Scan for the cell matching the given text and deliver its (x, y) coordinate at center. 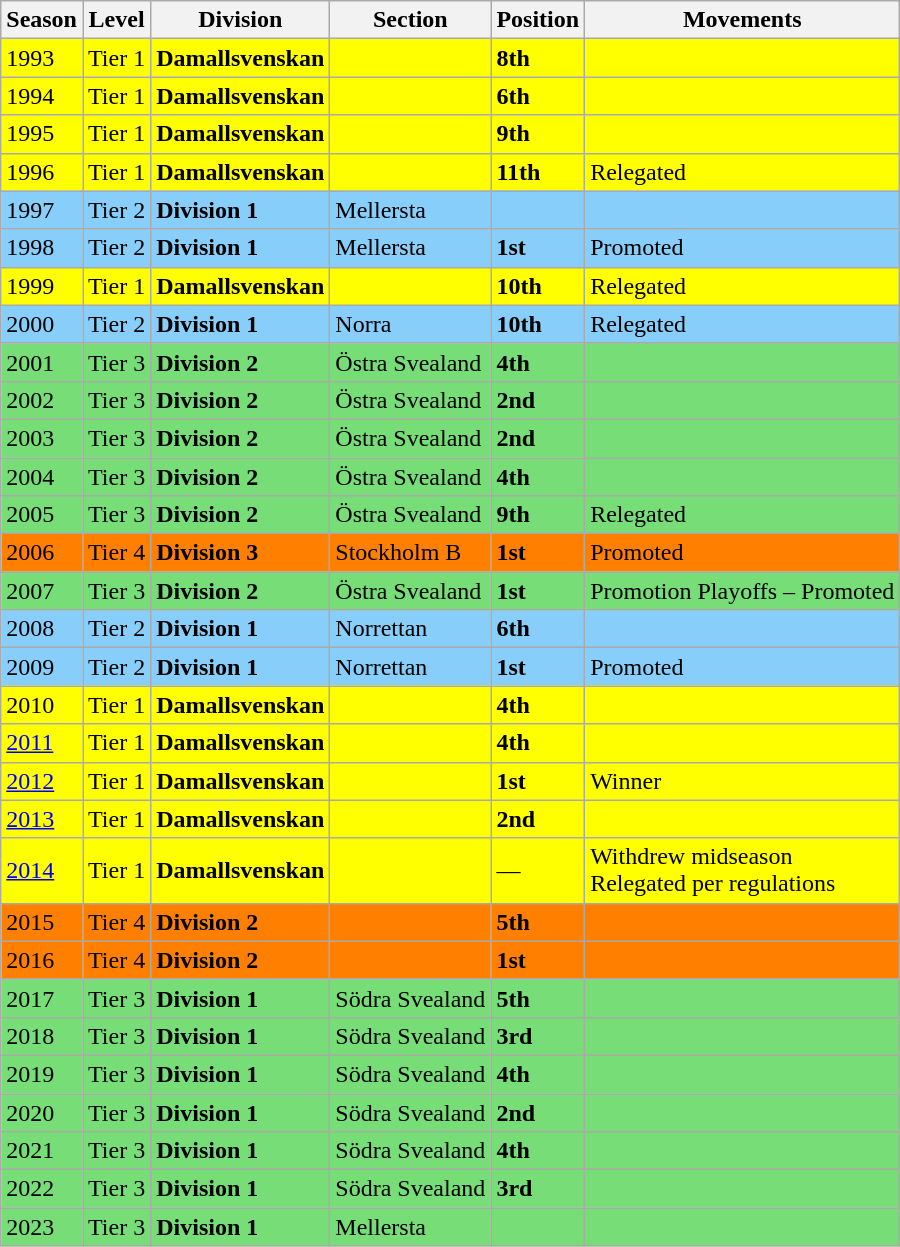
1998 (42, 248)
Winner (742, 781)
11th (538, 172)
2014 (42, 870)
1999 (42, 286)
1996 (42, 172)
2018 (42, 1036)
2021 (42, 1151)
Division 3 (240, 553)
2013 (42, 819)
2001 (42, 362)
2017 (42, 998)
— (538, 870)
2011 (42, 743)
Position (538, 20)
Norra (410, 324)
1995 (42, 134)
Withdrew midseason Relegated per regulations (742, 870)
2012 (42, 781)
2015 (42, 922)
Division (240, 20)
2019 (42, 1074)
2022 (42, 1189)
8th (538, 58)
2005 (42, 515)
2009 (42, 667)
2008 (42, 629)
1993 (42, 58)
Promotion Playoffs – Promoted (742, 591)
2007 (42, 591)
Section (410, 20)
1997 (42, 210)
Stockholm B (410, 553)
2003 (42, 438)
2020 (42, 1113)
Season (42, 20)
2002 (42, 400)
2010 (42, 705)
Level (116, 20)
2006 (42, 553)
Movements (742, 20)
2023 (42, 1227)
2004 (42, 477)
1994 (42, 96)
2016 (42, 960)
2000 (42, 324)
